From the cell containing the given text, extract its center point as (X, Y) coordinate. 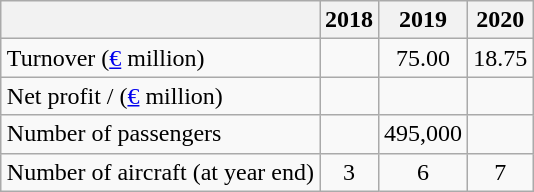
2020 (500, 20)
75.00 (424, 58)
Net profit / (€ million) (160, 96)
2018 (350, 20)
2019 (424, 20)
7 (500, 172)
495,000 (424, 134)
Number of aircraft (at year end) (160, 172)
Turnover (€ million) (160, 58)
3 (350, 172)
Number of passengers (160, 134)
18.75 (500, 58)
6 (424, 172)
